Identify which cell holds the provided text, then report its (x, y) central coordinate. 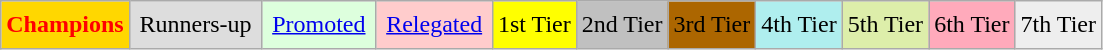
7th Tier (1058, 25)
4th Tier (799, 25)
6th Tier (972, 25)
2nd Tier (622, 25)
5th Tier (885, 25)
Relegated (434, 25)
1st Tier (534, 25)
Promoted (319, 25)
Champions (65, 25)
Runners-up (196, 25)
3rd Tier (712, 25)
